Determine the (X, Y) coordinate at the center of the cell enclosing the given text.  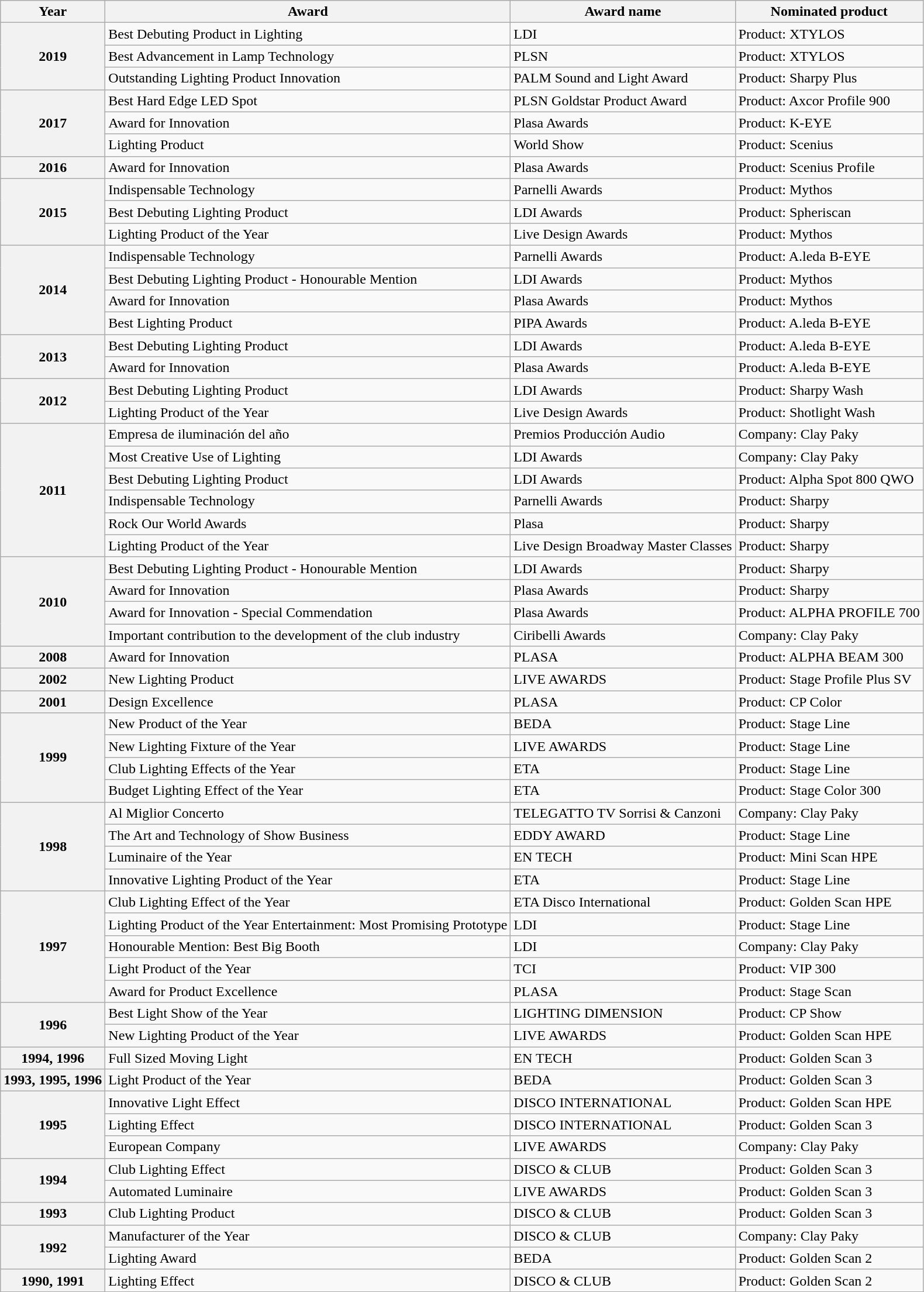
Club Lighting Product (308, 1214)
PLSN Goldstar Product Award (623, 101)
Live Design Broadway Master Classes (623, 546)
Best Light Show of the Year (308, 1014)
Product: Sharpy Wash (829, 390)
World Show (623, 145)
2002 (53, 680)
Manufacturer of the Year (308, 1236)
Product: Spheriscan (829, 212)
Premios Producciόn Audio (623, 435)
2012 (53, 401)
1993 (53, 1214)
Product: ALPHA BEAM 300 (829, 657)
New Lighting Product of the Year (308, 1036)
2017 (53, 123)
Lighting Product of the Year Entertainment: Most Promising Prototype (308, 924)
Product: K-EYE (829, 123)
Best Advancement in Lamp Technology (308, 56)
1994 (53, 1180)
Honourable Mention: Best Big Booth (308, 946)
2015 (53, 212)
Best Hard Edge LED Spot (308, 101)
Product: CP Show (829, 1014)
1996 (53, 1025)
Lighting Product (308, 145)
Product: Scenius Profile (829, 167)
Important contribution to the development of the club industry (308, 635)
Award for Innovation - Special Commendation (308, 612)
EDDY AWARD (623, 835)
Plasa (623, 523)
New Lighting Product (308, 680)
Outstanding Lighting Product Innovation (308, 78)
PALM Sound and Light Award (623, 78)
1993, 1995, 1996 (53, 1080)
Club Lighting Effects of the Year (308, 769)
PIPA Awards (623, 323)
Product: Sharpy Plus (829, 78)
Nominated product (829, 12)
PLSN (623, 56)
TCI (623, 969)
Award for Product Excellence (308, 991)
Club Lighting Effect (308, 1169)
2016 (53, 167)
Product: Alpha Spot 800 QWO (829, 479)
Ciribelli Awards (623, 635)
Product: CP Color (829, 702)
Luminaire of the Year (308, 857)
Innovative Light Effect (308, 1102)
Product: VIP 300 (829, 969)
Budget Lighting Effect of the Year (308, 791)
Product: Stage Profile Plus SV (829, 680)
1990, 1991 (53, 1280)
1999 (53, 757)
1992 (53, 1247)
Club Lighting Effect of the Year (308, 902)
LIGHTING DIMENSION (623, 1014)
New Product of the Year (308, 724)
2019 (53, 56)
Product: ALPHA PROFILE 700 (829, 612)
Product: Shotlight Wash (829, 412)
2013 (53, 357)
Product: Stage Scan (829, 991)
Product: Mini Scan HPE (829, 857)
Best Debuting Product in Lighting (308, 34)
2014 (53, 290)
New Lighting Fixture of the Year (308, 746)
Full Sized Moving Light (308, 1058)
1998 (53, 846)
1995 (53, 1125)
ETA Disco International (623, 902)
TELEGATTO TV Sorrisi & Canzoni (623, 813)
Year (53, 12)
2001 (53, 702)
2011 (53, 490)
Product: Stage Color 300 (829, 791)
European Company (308, 1147)
1997 (53, 946)
2010 (53, 601)
The Art and Technology of Show Business (308, 835)
Empresa de iluminación del año (308, 435)
Automated Luminaire (308, 1191)
Al Miglior Concerto (308, 813)
Product: Axcor Profile 900 (829, 101)
Design Excellence (308, 702)
2008 (53, 657)
Award name (623, 12)
Most Creative Use of Lighting (308, 457)
Product: Scenius (829, 145)
Rock Our World Awards (308, 523)
Best Lighting Product (308, 323)
Award (308, 12)
Lighting Award (308, 1258)
1994, 1996 (53, 1058)
Innovative Lighting Product of the Year (308, 880)
